Provide the [X, Y] coordinate of the cell's center where the given text is located.  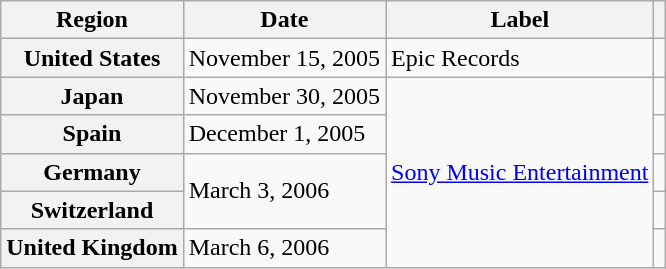
December 1, 2005 [284, 134]
Sony Music Entertainment [520, 172]
United Kingdom [92, 248]
November 15, 2005 [284, 58]
Label [520, 20]
Epic Records [520, 58]
United States [92, 58]
Spain [92, 134]
Region [92, 20]
Japan [92, 96]
March 3, 2006 [284, 191]
Switzerland [92, 210]
Germany [92, 172]
November 30, 2005 [284, 96]
Date [284, 20]
March 6, 2006 [284, 248]
